From the cell containing the given text, extract its center point as [X, Y] coordinate. 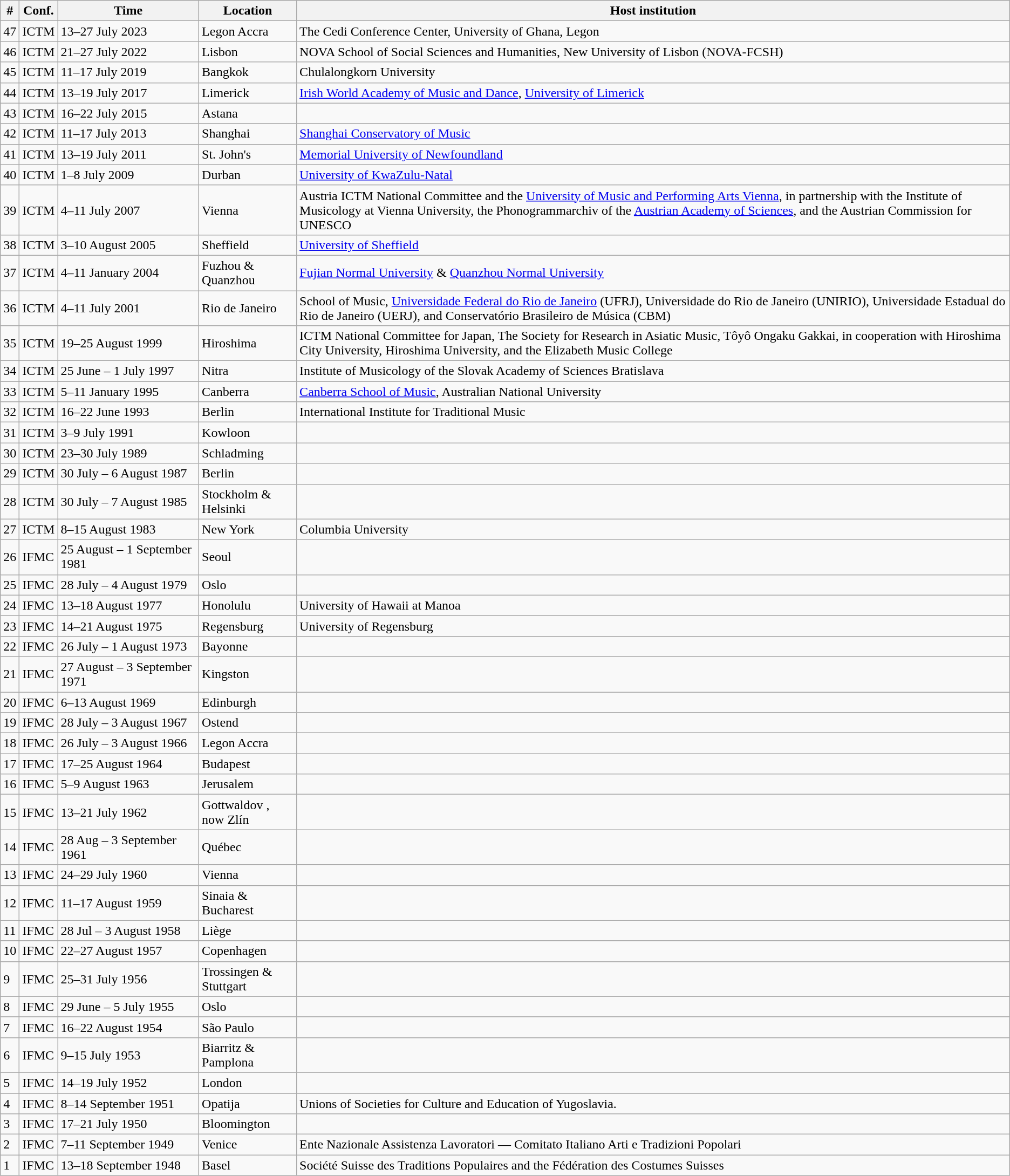
38 [10, 245]
12 [10, 903]
30 [10, 453]
29 June – 5 July 1955 [128, 1007]
21 [10, 674]
Regensburg [248, 626]
31 [10, 433]
New York [248, 529]
28 Aug – 3 September 1961 [128, 847]
25 June – 1 July 1997 [128, 371]
Schladming [248, 453]
6 [10, 1055]
46 [10, 52]
The Cedi Conference Center, University of Ghana, Legon [653, 31]
16 [10, 784]
27 August – 3 September 1971 [128, 674]
6–13 August 1969 [128, 702]
25–31 July 1956 [128, 979]
30 July – 6 August 1987 [128, 474]
Conf. [39, 11]
University of Sheffield [653, 245]
14–21 August 1975 [128, 626]
30 July – 7 August 1985 [128, 502]
International Institute for Traditional Music [653, 412]
37 [10, 273]
39 [10, 210]
Québec [248, 847]
4–11 July 2007 [128, 210]
28 [10, 502]
Lisbon [248, 52]
Honolulu [248, 605]
5 [10, 1083]
London [248, 1083]
22 [10, 646]
19 [10, 723]
University of Regensburg [653, 626]
Bayonne [248, 646]
1 [10, 1165]
Liège [248, 931]
Sheffield [248, 245]
25 [10, 585]
13–27 July 2023 [128, 31]
4–11 January 2004 [128, 273]
Bangkok [248, 72]
Gottwaldov ,now Zlín [248, 812]
5–9 August 1963 [128, 784]
11–17 August 1959 [128, 903]
28 July – 4 August 1979 [128, 585]
Copenhagen [248, 951]
36 [10, 307]
Edinburgh [248, 702]
7 [10, 1027]
8–14 September 1951 [128, 1103]
Canberra School of Music, Australian National University [653, 392]
35 [10, 343]
44 [10, 93]
26 [10, 557]
# [10, 11]
34 [10, 371]
40 [10, 175]
Biarritz & Pamplona [248, 1055]
29 [10, 474]
9–15 July 1953 [128, 1055]
22–27 August 1957 [128, 951]
16–22 July 2015 [128, 113]
Host institution [653, 11]
41 [10, 154]
3 [10, 1124]
Jerusalem [248, 784]
26 July – 1 August 1973 [128, 646]
43 [10, 113]
1–8 July 2009 [128, 175]
Irish World Academy of Music and Dance, University of Limerick [653, 93]
8 [10, 1007]
Canberra [248, 392]
Venice [248, 1145]
16–22 August 1954 [128, 1027]
4 [10, 1103]
10 [10, 951]
Location [248, 11]
25 August – 1 September 1981 [128, 557]
Opatija [248, 1103]
2 [10, 1145]
16–22 June 1993 [128, 412]
15 [10, 812]
Unions of Societies for Culture and Education of Yugoslavia. [653, 1103]
20 [10, 702]
13–21 July 1962 [128, 812]
13–19 July 2011 [128, 154]
5–11 January 1995 [128, 392]
32 [10, 412]
3–9 July 1991 [128, 433]
7–11 September 1949 [128, 1145]
11–17 July 2019 [128, 72]
13–19 July 2017 [128, 93]
Ente Nazionale Assistenza Lavoratori — Comitato Italiano Arti e Tradizioni Popolari [653, 1145]
18 [10, 743]
47 [10, 31]
Astana [248, 113]
Institute of Musicology of the Slovak Academy of Sciences Bratislava [653, 371]
Stockholm & Helsinki [248, 502]
St. John's [248, 154]
Shanghai Conservatory of Music [653, 134]
Sinaia & Bucharest [248, 903]
11–17 July 2013 [128, 134]
26 July – 3 August 1966 [128, 743]
42 [10, 134]
11 [10, 931]
23 [10, 626]
13 [10, 875]
Kowloon [248, 433]
Durban [248, 175]
19–25 August 1999 [128, 343]
Budapest [248, 764]
3–10 August 2005 [128, 245]
NOVA School of Social Sciences and Humanities, New University of Lisbon (NOVA-FCSH) [653, 52]
14 [10, 847]
Hiroshima [248, 343]
Chulalongkorn University [653, 72]
Basel [248, 1165]
Trossingen & Stuttgart [248, 979]
13–18 August 1977 [128, 605]
Nitra [248, 371]
Columbia University [653, 529]
21–27 July 2022 [128, 52]
Bloomington [248, 1124]
45 [10, 72]
23–30 July 1989 [128, 453]
28 Jul – 3 August 1958 [128, 931]
9 [10, 979]
33 [10, 392]
Fujian Normal University & Quanzhou Normal University [653, 273]
17–21 July 1950 [128, 1124]
8–15 August 1983 [128, 529]
Société Suisse des Traditions Populaires and the Fédération des Costumes Suisses [653, 1165]
27 [10, 529]
Kingston [248, 674]
17–25 August 1964 [128, 764]
24–29 July 1960 [128, 875]
Shanghai [248, 134]
Ostend [248, 723]
14–19 July 1952 [128, 1083]
4–11 July 2001 [128, 307]
17 [10, 764]
Limerick [248, 93]
Rio de Janeiro [248, 307]
24 [10, 605]
Time [128, 11]
University of KwaZulu-Natal [653, 175]
Seoul [248, 557]
University of Hawaii at Manoa [653, 605]
28 July – 3 August 1967 [128, 723]
São Paulo [248, 1027]
Memorial University of Newfoundland [653, 154]
13–18 September 1948 [128, 1165]
Fuzhou & Quanzhou [248, 273]
